Return [X, Y] of the center of cell containing provided text 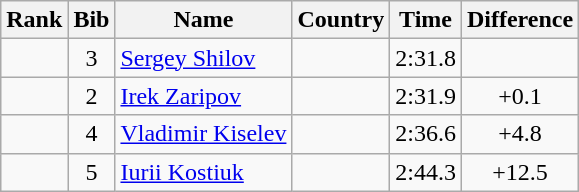
3 [92, 58]
Bib [92, 20]
2:36.6 [426, 134]
Time [426, 20]
+4.8 [520, 134]
2:31.9 [426, 96]
5 [92, 172]
Difference [520, 20]
Name [204, 20]
4 [92, 134]
+12.5 [520, 172]
2:44.3 [426, 172]
Iurii Kostiuk [204, 172]
Country [341, 20]
+0.1 [520, 96]
2:31.8 [426, 58]
2 [92, 96]
Vladimir Kiselev [204, 134]
Irek Zaripov [204, 96]
Sergey Shilov [204, 58]
Rank [34, 20]
